Locate the cell with the specified text and output its (X, Y) center coordinate. 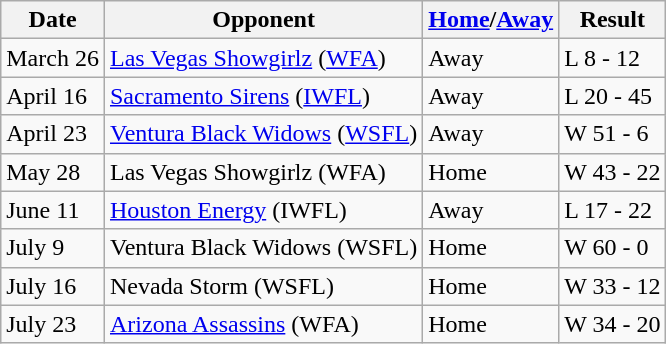
Result (612, 20)
April 23 (53, 134)
May 28 (53, 172)
W 34 - 20 (612, 324)
March 26 (53, 58)
Houston Energy (IWFL) (263, 210)
L 20 - 45 (612, 96)
W 43 - 22 (612, 172)
W 51 - 6 (612, 134)
July 16 (53, 286)
Sacramento Sirens (IWFL) (263, 96)
W 60 - 0 (612, 248)
L 17 - 22 (612, 210)
June 11 (53, 210)
W 33 - 12 (612, 286)
July 9 (53, 248)
July 23 (53, 324)
Date (53, 20)
Arizona Assassins (WFA) (263, 324)
L 8 - 12 (612, 58)
April 16 (53, 96)
Opponent (263, 20)
Nevada Storm (WSFL) (263, 286)
Home/Away (491, 20)
